Pinpoint the cell where the given text exists, returning its (x, y) midpoint coordinate. 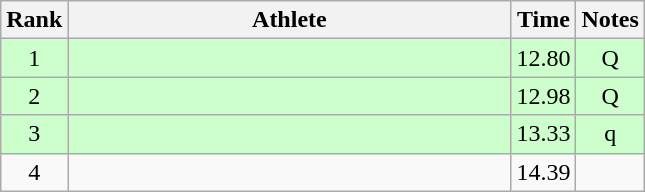
12.80 (544, 58)
Rank (34, 20)
Athlete (290, 20)
3 (34, 134)
1 (34, 58)
14.39 (544, 172)
2 (34, 96)
13.33 (544, 134)
12.98 (544, 96)
q (610, 134)
Time (544, 20)
4 (34, 172)
Notes (610, 20)
